Return the (x, y) coordinate for the center point of the cell that contains the specified text.  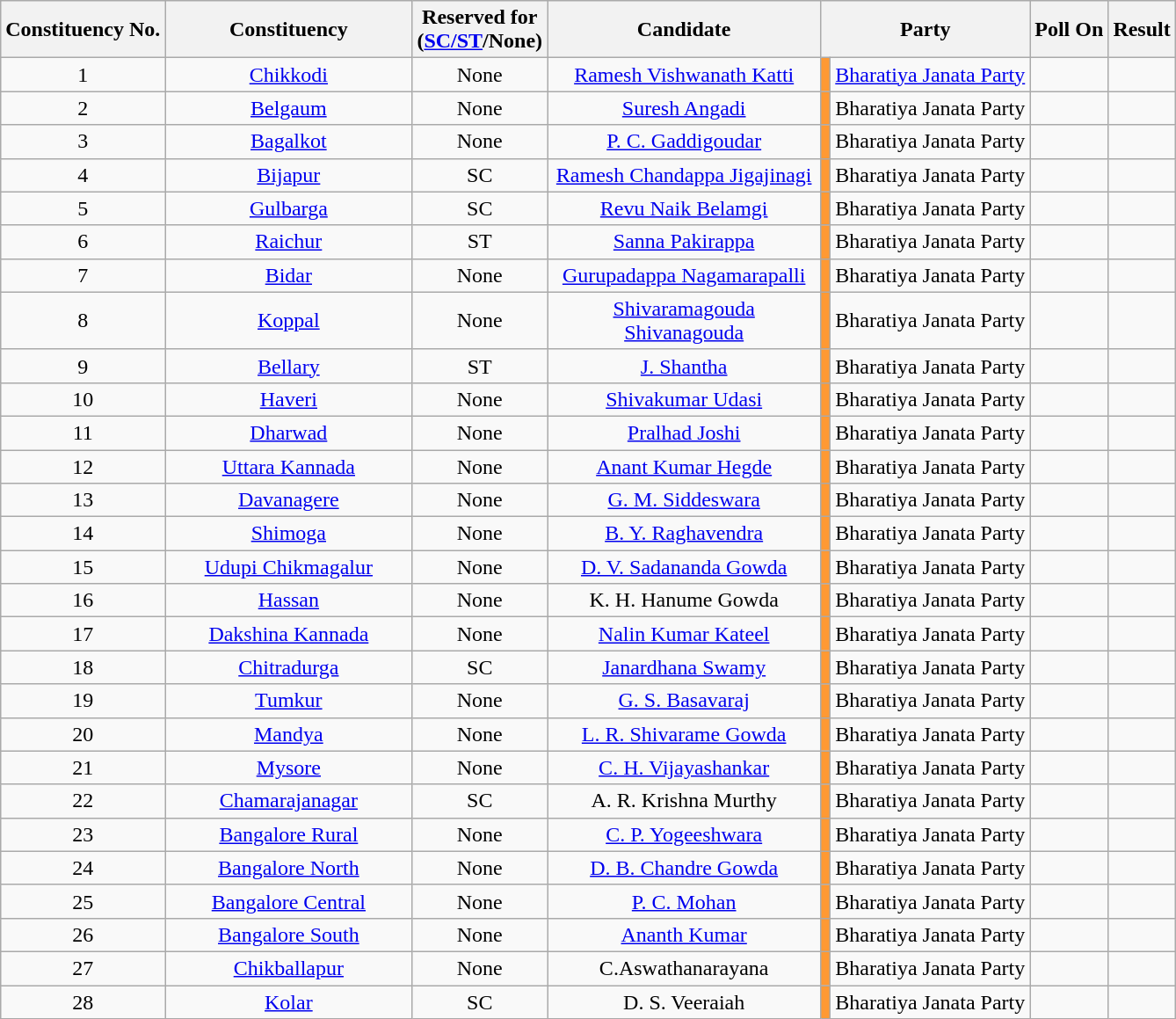
D. S. Veeraiah (684, 1001)
Bangalore South (288, 935)
Bangalore Rural (288, 834)
Suresh Angadi (684, 108)
12 (83, 467)
Shivaramagouda Shivanagouda (684, 320)
3 (83, 142)
4 (83, 175)
Mandya (288, 734)
11 (83, 433)
Tumkur (288, 701)
21 (83, 768)
Gurupadappa Nagamarapalli (684, 275)
Result (1142, 30)
26 (83, 935)
Ananth Kumar (684, 935)
Shimoga (288, 534)
8 (83, 320)
2 (83, 108)
25 (83, 901)
A. R. Krishna Murthy (684, 801)
B. Y. Raghavendra (684, 534)
10 (83, 399)
Udupi Chikmagalur (288, 567)
Bidar (288, 275)
20 (83, 734)
Candidate (684, 30)
C.Aswathanarayana (684, 968)
Haveri (288, 399)
5 (83, 208)
Sanna Pakirappa (684, 242)
P. C. Gaddigoudar (684, 142)
L. R. Shivarame Gowda (684, 734)
28 (83, 1001)
J. Shantha (684, 366)
P. C. Mohan (684, 901)
Bangalore North (288, 868)
Davanagere (288, 500)
18 (83, 667)
Hassan (288, 600)
Pralhad Joshi (684, 433)
7 (83, 275)
Chikballapur (288, 968)
Dakshina Kannada (288, 634)
Ramesh Chandappa Jigajinagi (684, 175)
Raichur (288, 242)
13 (83, 500)
Poll On (1069, 30)
9 (83, 366)
1 (83, 75)
23 (83, 834)
Bijapur (288, 175)
Ramesh Vishwanath Katti (684, 75)
Party (926, 30)
15 (83, 567)
19 (83, 701)
D. V. Sadananda Gowda (684, 567)
17 (83, 634)
G. S. Basavaraj (684, 701)
C. P. Yogeeshwara (684, 834)
14 (83, 534)
Revu Naik Belamgi (684, 208)
24 (83, 868)
Bellary (288, 366)
27 (83, 968)
Bangalore Central (288, 901)
Constituency (288, 30)
Bagalkot (288, 142)
G. M. Siddeswara (684, 500)
Dharwad (288, 433)
Constituency No. (83, 30)
Kolar (288, 1001)
Janardhana Swamy (684, 667)
Belgaum (288, 108)
6 (83, 242)
Uttara Kannada (288, 467)
Chikkodi (288, 75)
Mysore (288, 768)
16 (83, 600)
Nalin Kumar Kateel (684, 634)
C. H. Vijayashankar (684, 768)
Reserved for(SC/ST/None) (480, 30)
Chamarajanagar (288, 801)
Koppal (288, 320)
Chitradurga (288, 667)
Anant Kumar Hegde (684, 467)
D. B. Chandre Gowda (684, 868)
22 (83, 801)
Gulbarga (288, 208)
Shivakumar Udasi (684, 399)
K. H. Hanume Gowda (684, 600)
